Locate the cell with the specified text and output its [X, Y] center coordinate. 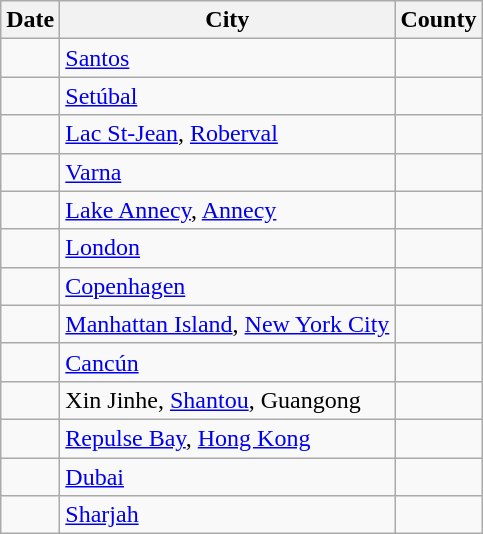
Copenhagen [228, 286]
Dubai [228, 477]
Xin Jinhe, Shantou, Guangong [228, 400]
Lac St-Jean, Roberval [228, 134]
Santos [228, 58]
Varna [228, 172]
Sharjah [228, 515]
City [228, 20]
London [228, 248]
Setúbal [228, 96]
Repulse Bay, Hong Kong [228, 438]
Date [30, 20]
Cancún [228, 362]
Lake Annecy, Annecy [228, 210]
County [438, 20]
Manhattan Island, New York City [228, 324]
